Pinpoint the cell where the given text exists, returning its [X, Y] midpoint coordinate. 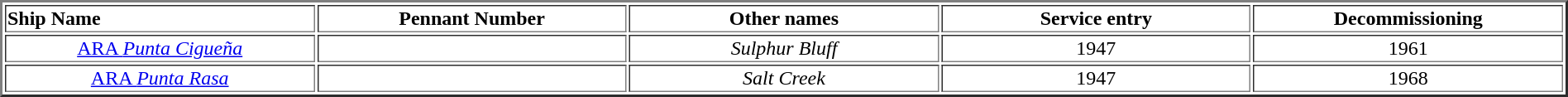
ARA Punta Cigueña [160, 48]
Sulphur Bluff [784, 48]
Decommissioning [1408, 18]
Ship Name [160, 18]
Salt Creek [784, 78]
ARA Punta Rasa [160, 78]
1968 [1408, 78]
Pennant Number [471, 18]
Service entry [1096, 18]
Other names [784, 18]
1961 [1408, 48]
